Determine the [X, Y] coordinate at the center of the cell enclosing the given text.  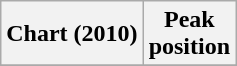
Peakposition [189, 34]
Chart (2010) [72, 34]
